Find where the given text appears and provide that cell's center as (x, y) coordinate. 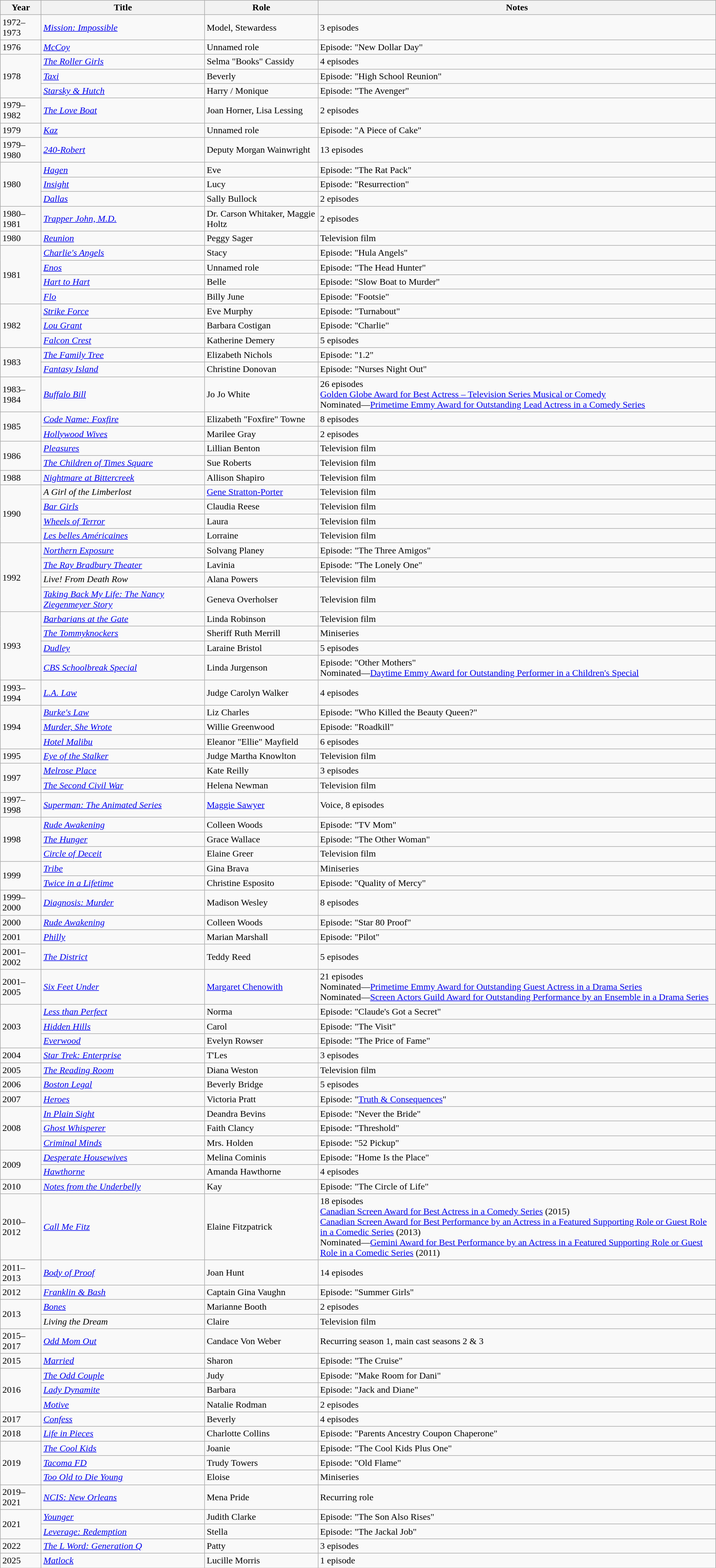
McCoy (123, 47)
Harry / Monique (262, 91)
Barbarians at the Gate (123, 619)
In Plain Sight (123, 1114)
1983 (21, 362)
1993–1994 (21, 693)
Marilee Gray (262, 434)
The Roller Girls (123, 62)
Liz Charles (262, 712)
Hart to Hart (123, 282)
Sheriff Ruth Merrill (262, 633)
Sally Bullock (262, 199)
Carol (262, 1026)
Starsky & Hutch (123, 91)
1988 (21, 477)
Notes from the Underbelly (123, 1186)
The Children of Times Square (123, 463)
Episode: "Footsie" (517, 297)
Body of Proof (123, 1272)
1995 (21, 756)
Claudia Reese (262, 507)
Elaine Greer (262, 854)
1985 (21, 426)
Eve (262, 170)
Charlie's Angels (123, 253)
Dudley (123, 648)
6 episodes (517, 741)
Murder, She Wrote (123, 727)
2019 (21, 1463)
Superman: The Animated Series (123, 805)
1981 (21, 275)
2008 (21, 1128)
Marian Marshall (262, 937)
Voice, 8 episodes (517, 805)
Judith Clarke (262, 1517)
Episode: "Quality of Mercy" (517, 883)
The L Word: Generation Q (123, 1546)
Recurring season 1, main cast seasons 2 & 3 (517, 1341)
Candace Von Weber (262, 1341)
Melrose Place (123, 771)
Stacy (262, 253)
Judge Carolyn Walker (262, 693)
Year (21, 8)
Live! From Death Row (123, 579)
The Reading Room (123, 1070)
Episode: "Summer Girls" (517, 1292)
Judy (262, 1375)
Younger (123, 1517)
Falcon Crest (123, 340)
Episode: "The Avenger" (517, 91)
Episode: "Resurrection" (517, 184)
Patty (262, 1546)
Geneva Overholser (262, 599)
1972–1973 (21, 28)
Buffalo Bill (123, 394)
Elaine Fitzpatrick (262, 1227)
The Love Boat (123, 110)
Pleasures (123, 448)
Jo Jo White (262, 394)
Madison Wesley (262, 902)
Twice in a Lifetime (123, 883)
Joan Hunt (262, 1272)
Lou Grant (123, 326)
Episode: "New Dollar Day" (517, 47)
Alana Powers (262, 579)
Odd Mom Out (123, 1341)
Joan Horner, Lisa Lessing (262, 110)
2013 (21, 1314)
Kate Reilly (262, 771)
Episode: "Threshold" (517, 1128)
Hawthorne (123, 1172)
Fantasy Island (123, 369)
2016 (21, 1390)
The Hunger (123, 839)
Episode: "The Circle of Life" (517, 1186)
Stella (262, 1531)
Norma (262, 1012)
Episode: "Turnabout" (517, 311)
2015 (21, 1361)
2000 (21, 922)
Lillian Benton (262, 448)
1997–1998 (21, 805)
A Girl of the Limberlost (123, 492)
Episode: "Never the Bride" (517, 1114)
2017 (21, 1419)
Taking Back My Life: The Nancy Ziegenmeyer Story (123, 599)
Everwood (123, 1041)
Laraine Bristol (262, 648)
The Ray Bradbury Theater (123, 565)
Trapper John, M.D. (123, 218)
1979–1980 (21, 150)
Episode: "A Piece of Cake" (517, 130)
Eye of the Stalker (123, 756)
2025 (21, 1560)
Confess (123, 1419)
Taxi (123, 76)
Lavinia (262, 565)
Episode: "Parents Ancestry Coupon Chaperone" (517, 1434)
The Odd Couple (123, 1375)
Captain Gina Vaughn (262, 1292)
Amanda Hawthorne (262, 1172)
Eleanor "Ellie" Mayfield (262, 741)
Star Trek: Enterprise (123, 1056)
1994 (21, 727)
The Second Civil War (123, 785)
Enos (123, 268)
Episode: "The Lonely One" (517, 565)
Diagnosis: Murder (123, 902)
Deputy Morgan Wainwright (262, 150)
Leverage: Redemption (123, 1531)
Teddy Reed (262, 957)
Trudy Towers (262, 1463)
Matlock (123, 1560)
Lady Dynamite (123, 1390)
Motive (123, 1405)
Episode: "The Rat Pack" (517, 170)
1998 (21, 839)
Episode: "52 Pickup" (517, 1143)
Reunion (123, 238)
L.A. Law (123, 693)
Bones (123, 1307)
Charlotte Collins (262, 1434)
Diana Weston (262, 1070)
Episode: "Other Mothers"Nominated—Daytime Emmy Award for Outstanding Performer in a Children's Special (517, 667)
2007 (21, 1099)
Episode: "The Price of Fame" (517, 1041)
Episode: "Pilot" (517, 937)
Episode: "Charlie" (517, 326)
1992 (21, 577)
1983–1984 (21, 394)
Selma "Books" Cassidy (262, 62)
2001–2002 (21, 957)
1982 (21, 326)
Episode: "The Cool Kids Plus One" (517, 1448)
Kay (262, 1186)
1990 (21, 514)
Kaz (123, 130)
2012 (21, 1292)
Maggie Sawyer (262, 805)
Episode: "The Three Amigos" (517, 550)
Heroes (123, 1099)
Episode: "The Other Woman" (517, 839)
Solvang Planey (262, 550)
Hollywood Wives (123, 434)
Episode: "The Son Also Rises" (517, 1517)
The District (123, 957)
Sharon (262, 1361)
Philly (123, 937)
Gina Brava (262, 868)
Episode: "Hula Angels" (517, 253)
Hidden Hills (123, 1026)
Strike Force (123, 311)
Willie Greenwood (262, 727)
1999 (21, 876)
Eloise (262, 1477)
Christine Donovan (262, 369)
Recurring role (517, 1497)
Elizabeth Nichols (262, 355)
2006 (21, 1085)
Insight (123, 184)
Episode: "Roadkill" (517, 727)
2010–2012 (21, 1227)
Faith Clancy (262, 1128)
Tacoma FD (123, 1463)
Ghost Whisperer (123, 1128)
2011–2013 (21, 1272)
Claire (262, 1322)
Boston Legal (123, 1085)
Barbara (262, 1390)
2022 (21, 1546)
Evelyn Rowser (262, 1041)
2005 (21, 1070)
T'Les (262, 1056)
Helena Newman (262, 785)
Barbara Costigan (262, 326)
Hagen (123, 170)
1997 (21, 778)
2018 (21, 1434)
Episode: "Make Room for Dani" (517, 1375)
Les belles Américaines (123, 536)
Notes (517, 8)
NCIS: New Orleans (123, 1497)
Episode: "The Head Hunter" (517, 268)
2009 (21, 1165)
Linda Robinson (262, 619)
Episode: "Who Killed the Beauty Queen?" (517, 712)
Flo (123, 297)
Desperate Housewives (123, 1157)
2001–2005 (21, 987)
Eve Murphy (262, 311)
Episode: "TV Mom" (517, 825)
Episode: "Jack and Diane" (517, 1390)
Episode: "1.2" (517, 355)
Dr. Carson Whitaker, Maggie Holtz (262, 218)
1999–2000 (21, 902)
2015–2017 (21, 1341)
Lucille Morris (262, 1560)
Six Feet Under (123, 987)
Lucy (262, 184)
Episode: "Slow Boat to Murder" (517, 282)
Episode: "Star 80 Proof" (517, 922)
Episode: "Old Flame" (517, 1463)
1980–1981 (21, 218)
The Family Tree (123, 355)
Title (123, 8)
1976 (21, 47)
Tribe (123, 868)
Victoria Pratt (262, 1099)
Burke's Law (123, 712)
Judge Martha Knowlton (262, 756)
Episode: "The Cruise" (517, 1361)
Hotel Malibu (123, 741)
Christine Esposito (262, 883)
Lorraine (262, 536)
1986 (21, 455)
Dallas (123, 199)
1979–1982 (21, 110)
Role (262, 8)
Marianne Booth (262, 1307)
2010 (21, 1186)
Code Name: Foxfire (123, 419)
Mena Pride (262, 1497)
Criminal Minds (123, 1143)
1978 (21, 76)
2019–2021 (21, 1497)
13 episodes (517, 150)
Married (123, 1361)
Joanie (262, 1448)
Episode: "The Visit" (517, 1026)
Peggy Sager (262, 238)
Too Old to Die Young (123, 1477)
Grace Wallace (262, 839)
2021 (21, 1524)
The Tommyknockers (123, 633)
Franklin & Bash (123, 1292)
Episode: "Claude's Got a Secret" (517, 1012)
Melina Cominis (262, 1157)
Bar Girls (123, 507)
1993 (21, 646)
Nightmare at Bittercreek (123, 477)
Sue Roberts (262, 463)
Laura (262, 521)
Episode: "High School Reunion" (517, 76)
Natalie Rodman (262, 1405)
Episode: "Home Is the Place" (517, 1157)
Linda Jurgenson (262, 667)
Gene Stratton-Porter (262, 492)
CBS Schoolbreak Special (123, 667)
Circle of Deceit (123, 854)
1979 (21, 130)
Mrs. Holden (262, 1143)
14 episodes (517, 1272)
Elizabeth "Foxfire" Towne (262, 419)
Katherine Demery (262, 340)
Mission: Impossible (123, 28)
Living the Dream (123, 1322)
Belle (262, 282)
Margaret Chenowith (262, 987)
2004 (21, 1056)
Wheels of Terror (123, 521)
Less than Perfect (123, 1012)
Episode: "Nurses Night Out" (517, 369)
2003 (21, 1026)
Model, Stewardess (262, 28)
Life in Pieces (123, 1434)
Northern Exposure (123, 550)
Allison Shapiro (262, 477)
2001 (21, 937)
Deandra Bevins (262, 1114)
Episode: "The Jackal Job" (517, 1531)
1 episode (517, 1560)
240-Robert (123, 150)
Episode: "Truth & Consequences" (517, 1099)
Call Me Fitz (123, 1227)
The Cool Kids (123, 1448)
Beverly Bridge (262, 1085)
Billy June (262, 297)
